Provide the [x, y] coordinate of the cell's center where the given text is located.  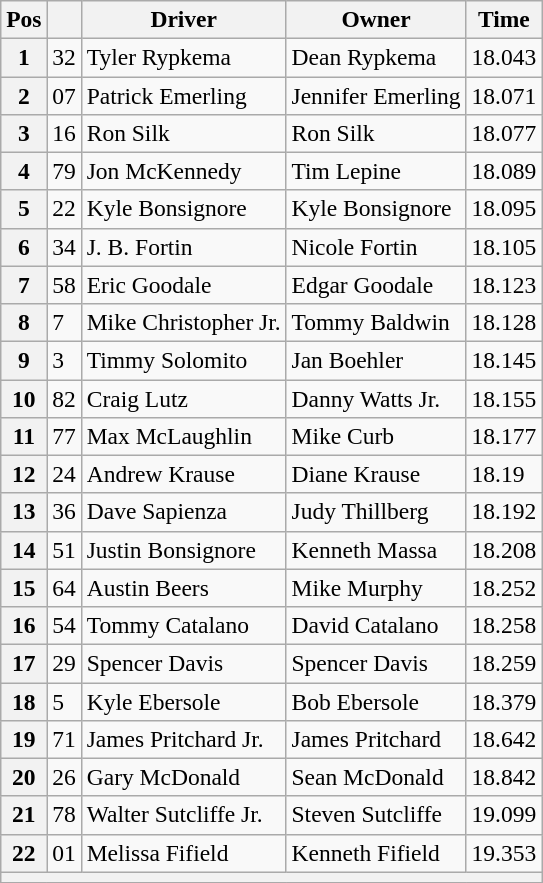
10 [24, 398]
Jan Boehler [376, 360]
18.095 [504, 209]
9 [24, 360]
07 [64, 95]
71 [64, 739]
18.842 [504, 777]
78 [64, 815]
James Pritchard Jr. [184, 739]
8 [24, 322]
82 [64, 398]
18.145 [504, 360]
2 [24, 95]
1 [24, 57]
18.043 [504, 57]
Justin Bonsignore [184, 550]
19.353 [504, 853]
34 [64, 247]
18.258 [504, 625]
Walter Sutcliffe Jr. [184, 815]
Tommy Baldwin [376, 322]
Danny Watts Jr. [376, 398]
Jon McKennedy [184, 171]
Kenneth Fifield [376, 853]
David Catalano [376, 625]
24 [64, 474]
J. B. Fortin [184, 247]
79 [64, 171]
32 [64, 57]
Sean McDonald [376, 777]
18.379 [504, 701]
01 [64, 853]
Pos [24, 19]
Eric Goodale [184, 285]
Jennifer Emerling [376, 95]
13 [24, 512]
Bob Ebersole [376, 701]
Tyler Rypkema [184, 57]
20 [24, 777]
19 [24, 739]
Craig Lutz [184, 398]
19.099 [504, 815]
29 [64, 663]
21 [24, 815]
Mike Christopher Jr. [184, 322]
Owner [376, 19]
Gary McDonald [184, 777]
Austin Beers [184, 588]
14 [24, 550]
51 [64, 550]
Tommy Catalano [184, 625]
18.105 [504, 247]
26 [64, 777]
Steven Sutcliffe [376, 815]
Edgar Goodale [376, 285]
58 [64, 285]
77 [64, 436]
Melissa Fifield [184, 853]
18.128 [504, 322]
Driver [184, 19]
18.177 [504, 436]
64 [64, 588]
Time [504, 19]
Max McLaughlin [184, 436]
Tim Lepine [376, 171]
17 [24, 663]
Mike Murphy [376, 588]
36 [64, 512]
Kenneth Massa [376, 550]
18.089 [504, 171]
18.208 [504, 550]
18.642 [504, 739]
18.19 [504, 474]
18 [24, 701]
Patrick Emerling [184, 95]
18.259 [504, 663]
James Pritchard [376, 739]
54 [64, 625]
Nicole Fortin [376, 247]
Diane Krause [376, 474]
15 [24, 588]
18.077 [504, 133]
18.192 [504, 512]
Dave Sapienza [184, 512]
Timmy Solomito [184, 360]
Dean Rypkema [376, 57]
11 [24, 436]
18.123 [504, 285]
Andrew Krause [184, 474]
18.155 [504, 398]
12 [24, 474]
Mike Curb [376, 436]
18.071 [504, 95]
Judy Thillberg [376, 512]
4 [24, 171]
Kyle Ebersole [184, 701]
6 [24, 247]
18.252 [504, 588]
